Find where the given text appears and provide that cell's center as (X, Y) coordinate. 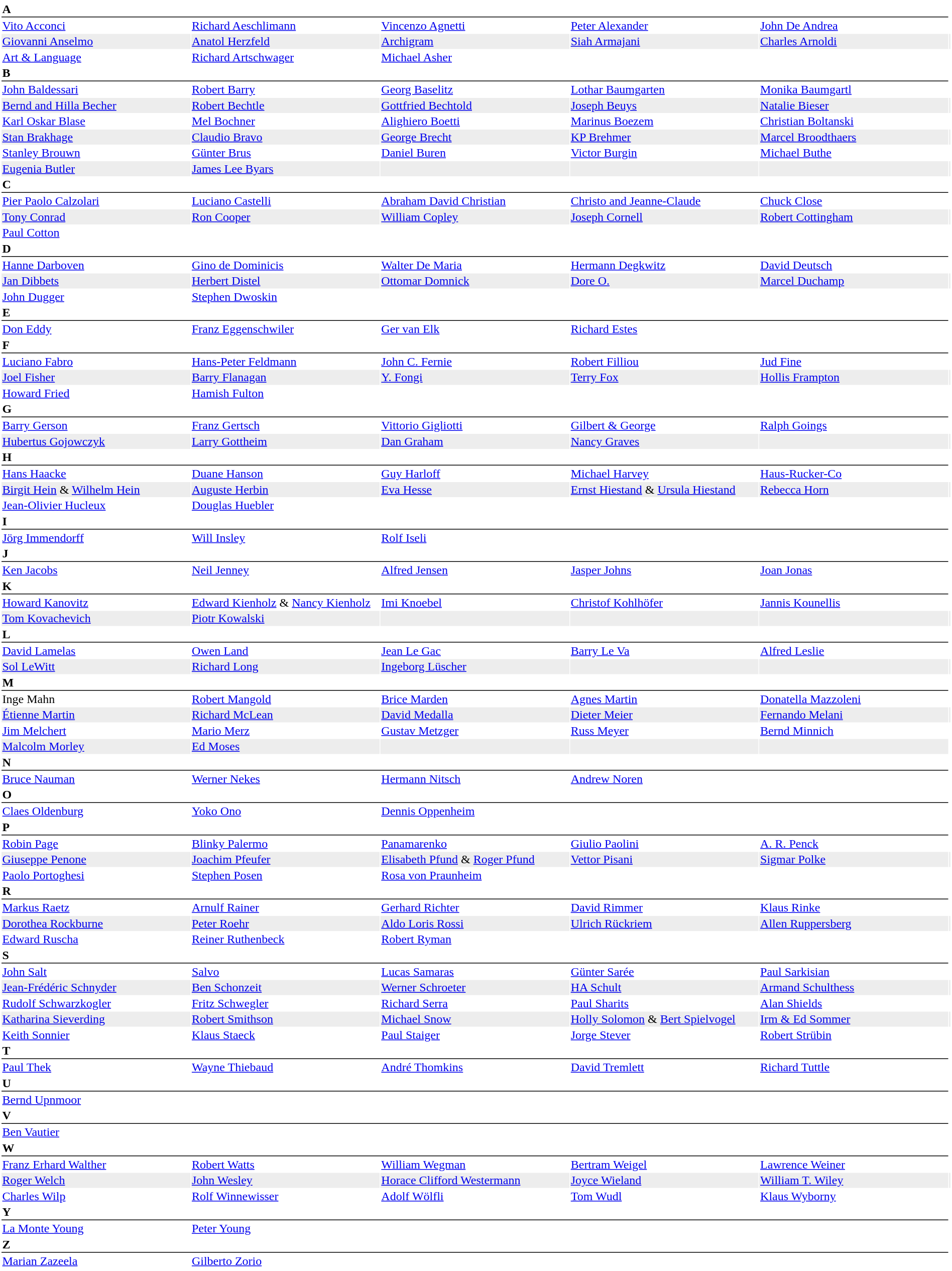
Klaus Staeck (285, 1035)
Imi Knoebel (475, 603)
Chuck Close (854, 201)
V (475, 1116)
J (475, 554)
Barry Gerson (96, 425)
Abraham David Christian (475, 201)
Elisabeth Pfund & Roger Pfund (475, 859)
Vincenzo Agnetti (475, 26)
Bernd Minnich (854, 731)
Bruce Nauman (96, 779)
Barry Flanagan (285, 377)
Andrew Noren (664, 779)
Joseph Beuys (664, 105)
Yoko Ono (285, 811)
Horace Clifford Westermann (475, 1181)
John Wesley (285, 1181)
Franz Eggenschwiler (285, 329)
David Lamelas (96, 651)
A. R. Penck (854, 844)
Tom Wudl (664, 1196)
Robert Barry (285, 90)
Art & Language (96, 57)
Marian Zazeela (96, 1261)
Panamarenko (475, 844)
Gerhard Richter (475, 907)
Robert Strübin (854, 1035)
Nancy Graves (664, 441)
Irm & Ed Sommer (854, 1019)
Richard Tuttle (854, 1067)
Hans-Peter Feldmann (285, 362)
Michael Snow (475, 1019)
S (475, 956)
Vittorio Gigliotti (475, 425)
William Wegman (475, 1165)
Jud Fine (854, 362)
Armand Schulthess (854, 988)
David Tremlett (664, 1067)
Anatol Herzfeld (285, 42)
Roger Welch (96, 1181)
Peter Alexander (664, 26)
Katharina Sieverding (96, 1019)
Auguste Herbin (285, 490)
Brice Marden (475, 699)
Richard Serra (475, 1003)
Günter Sarée (664, 972)
Vito Acconci (96, 26)
Donatella Mazzoleni (854, 699)
Ulrich Rückriem (664, 923)
Richard Artschwager (285, 57)
Siah Armajani (664, 42)
Robert Smithson (285, 1019)
Klaus Rinke (854, 907)
Holly Solomon & Bert Spielvogel (664, 1019)
Ben Schonzeit (285, 988)
Bertram Weigel (664, 1165)
R (475, 892)
John Baldessari (96, 90)
Edward Ruscha (96, 940)
D (475, 249)
Neil Jenney (285, 570)
Ed Moses (285, 747)
Peter Young (285, 1229)
David Medalla (475, 715)
Hermann Degkwitz (664, 265)
Walter De Maria (475, 265)
Owen Land (285, 651)
Tom Kovachevich (96, 618)
G (475, 410)
David Rimmer (664, 907)
George Brecht (475, 137)
Richard Aeschlimann (285, 26)
La Monte Young (96, 1229)
Lawrence Weiner (854, 1165)
Edward Kienholz & Nancy Kienholz (285, 603)
Giuseppe Penone (96, 859)
David Deutsch (854, 265)
Dore O. (664, 281)
Georg Baselitz (475, 90)
Arnulf Rainer (285, 907)
Joseph Cornell (664, 217)
Blinky Palermo (285, 844)
Alfred Leslie (854, 651)
Paul Thek (96, 1067)
Y. Fongi (475, 377)
Agnes Martin (664, 699)
E (475, 313)
Dennis Oppenheim (475, 811)
Markus Raetz (96, 907)
C (475, 185)
Rolf Iseli (475, 538)
Gottfried Bechtold (475, 105)
Archigram (475, 42)
Christof Kohlhöfer (664, 603)
Richard McLean (285, 715)
Robert Mangold (285, 699)
Stan Brakhage (96, 137)
Peter Roehr (285, 923)
Duane Hanson (285, 474)
M (475, 683)
Hanne Darboven (96, 265)
Christian Boltanski (854, 121)
Keith Sonnier (96, 1035)
Douglas Huebler (285, 506)
T (475, 1052)
Mario Merz (285, 731)
Jim Melchert (96, 731)
Alan Shields (854, 1003)
William T. Wiley (854, 1181)
HA Schult (664, 988)
P (475, 828)
Mel Bochner (285, 121)
Guy Harloff (475, 474)
Jean-Olivier Hucleux (96, 506)
L (475, 635)
Fernando Melani (854, 715)
Michael Asher (475, 57)
Rebecca Horn (854, 490)
Barry Le Va (664, 651)
Karl Oskar Blase (96, 121)
Joel Fisher (96, 377)
Bernd and Hilla Becher (96, 105)
Howard Fried (96, 393)
Reiner Ruthenbeck (285, 940)
Don Eddy (96, 329)
Dieter Meier (664, 715)
Adolf Wölfli (475, 1196)
Paolo Portoghesi (96, 875)
Eva Hesse (475, 490)
Stephen Posen (285, 875)
K (475, 587)
Alighiero Boetti (475, 121)
Terry Fox (664, 377)
Jannis Kounellis (854, 603)
Hollis Frampton (854, 377)
Victor Burgin (664, 153)
Pier Paolo Calzolari (96, 201)
Giulio Paolini (664, 844)
Étienne Martin (96, 715)
Ben Vautier (96, 1132)
Lothar Baumgarten (664, 90)
Robert Watts (285, 1165)
Paul Sarkisian (854, 972)
Lucas Samaras (475, 972)
Luciano Castelli (285, 201)
Robert Bechtle (285, 105)
Stephen Dwoskin (285, 297)
Rudolf Schwarzkogler (96, 1003)
Y (475, 1212)
Tony Conrad (96, 217)
Russ Meyer (664, 731)
Ernst Hiestand & Ursula Hiestand (664, 490)
Wayne Thiebaud (285, 1067)
Ingeborg Lüscher (475, 666)
Franz Gertsch (285, 425)
Herbert Distel (285, 281)
Gilbert & George (664, 425)
Jan Dibbets (96, 281)
Ottomar Domnick (475, 281)
Salvo (285, 972)
Hamish Fulton (285, 393)
Claes Oldenburg (96, 811)
Malcolm Morley (96, 747)
Robert Filliou (664, 362)
Rosa von Praunheim (475, 875)
Marinus Boezem (664, 121)
Werner Schroeter (475, 988)
Michael Harvey (664, 474)
U (475, 1084)
Vettor Pisani (664, 859)
I (475, 522)
Gino de Dominicis (285, 265)
Ger van Elk (475, 329)
Haus-Rucker-Co (854, 474)
Jean Le Gac (475, 651)
Natalie Bieser (854, 105)
John Salt (96, 972)
Günter Brus (285, 153)
Ron Cooper (285, 217)
William Copley (475, 217)
Allen Ruppersberg (854, 923)
Richard Estes (664, 329)
John De Andrea (854, 26)
Alfred Jensen (475, 570)
Joyce Wieland (664, 1181)
O (475, 795)
Jean-Frédéric Schnyder (96, 988)
Charles Wilp (96, 1196)
John Dugger (96, 297)
Hermann Nitsch (475, 779)
Ken Jacobs (96, 570)
John C. Fernie (475, 362)
Dan Graham (475, 441)
Piotr Kowalski (285, 618)
A (475, 10)
Paul Sharits (664, 1003)
Inge Mahn (96, 699)
André Thomkins (475, 1067)
Larry Gottheim (285, 441)
Sigmar Polke (854, 859)
Jorge Stever (664, 1035)
Jasper Johns (664, 570)
Jörg Immendorff (96, 538)
Richard Long (285, 666)
Stanley Brouwn (96, 153)
Rolf Winnewisser (285, 1196)
Bernd Upnmoor (96, 1100)
Joan Jonas (854, 570)
W (475, 1148)
Luciano Fabro (96, 362)
Franz Erhard Walther (96, 1165)
Claudio Bravo (285, 137)
Marcel Duchamp (854, 281)
Sol LeWitt (96, 666)
H (475, 458)
B (475, 73)
Gilberto Zorio (285, 1261)
Ralph Goings (854, 425)
Paul Staiger (475, 1035)
Klaus Wyborny (854, 1196)
N (475, 763)
Dorothea Rockburne (96, 923)
Hubertus Gojowczyk (96, 441)
Robin Page (96, 844)
Robert Ryman (475, 940)
Joachim Pfeufer (285, 859)
Birgit Hein & Wilhelm Hein (96, 490)
Christo and Jeanne-Claude (664, 201)
KP Brehmer (664, 137)
Will Insley (285, 538)
Marcel Broodthaers (854, 137)
Werner Nekes (285, 779)
Giovanni Anselmo (96, 42)
Howard Kanovitz (96, 603)
Michael Buthe (854, 153)
Aldo Loris Rossi (475, 923)
Gustav Metzger (475, 731)
Charles Arnoldi (854, 42)
Monika Baumgartl (854, 90)
Hans Haacke (96, 474)
Z (475, 1245)
Eugenia Butler (96, 169)
Robert Cottingham (854, 217)
Paul Cotton (96, 233)
Daniel Buren (475, 153)
Fritz Schwegler (285, 1003)
James Lee Byars (285, 169)
F (475, 345)
